Output the [x, y] coordinate of the center of the cell containing the given text.  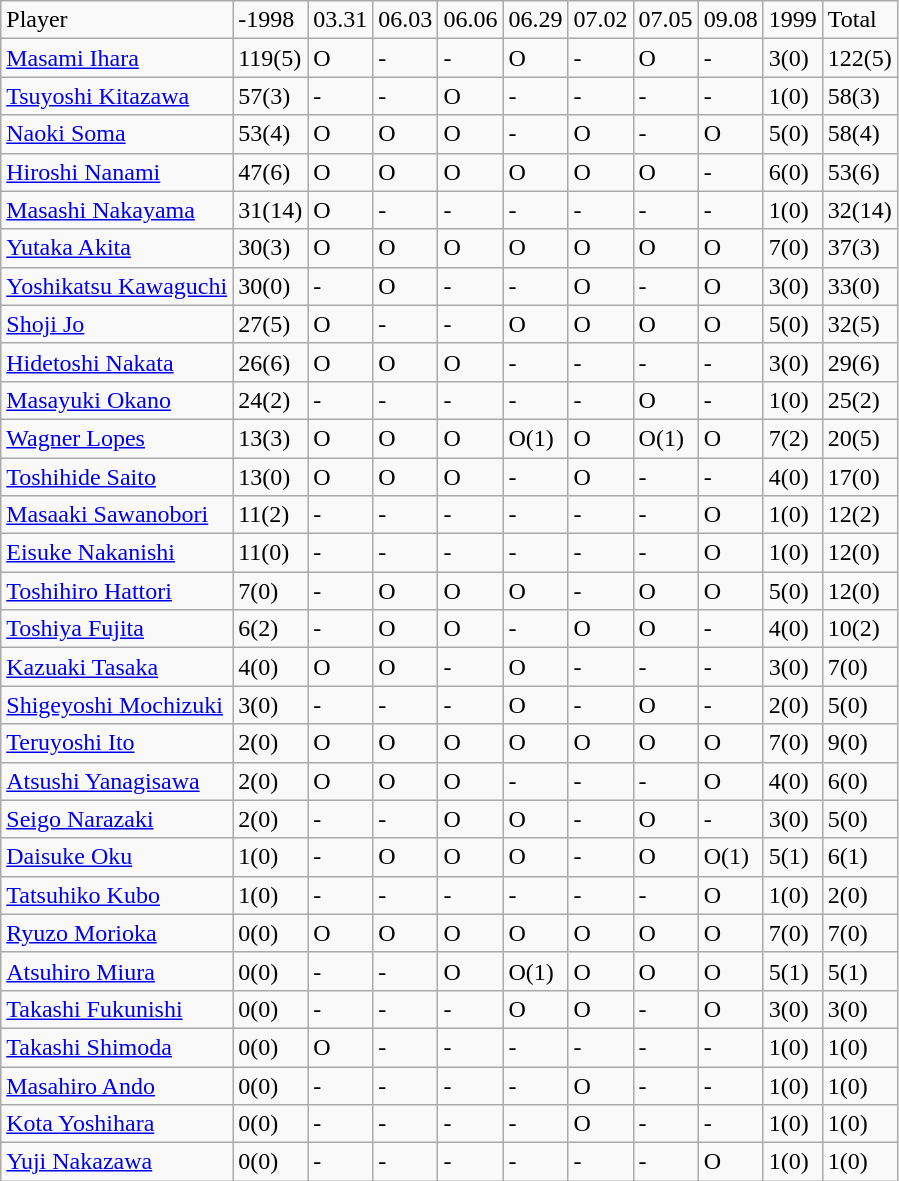
Teruyoshi Ito [117, 743]
Toshiya Fujita [117, 629]
17(0) [860, 477]
Ryuzo Morioka [117, 933]
7(2) [792, 438]
122(5) [860, 58]
Shoji Jo [117, 324]
Tsuyoshi Kitazawa [117, 96]
57(3) [270, 96]
Masashi Nakayama [117, 210]
Masami Ihara [117, 58]
11(2) [270, 515]
31(14) [270, 210]
37(3) [860, 248]
13(0) [270, 477]
29(6) [860, 362]
53(4) [270, 134]
13(3) [270, 438]
32(5) [860, 324]
58(4) [860, 134]
Atsushi Yanagisawa [117, 781]
Yuji Nakazawa [117, 1162]
12(2) [860, 515]
Eisuke Nakanishi [117, 553]
30(3) [270, 248]
Toshihiro Hattori [117, 591]
47(6) [270, 172]
06.03 [406, 20]
30(0) [270, 286]
Hidetoshi Nakata [117, 362]
27(5) [270, 324]
Masaaki Sawanobori [117, 515]
10(2) [860, 629]
09.08 [730, 20]
58(3) [860, 96]
06.29 [536, 20]
Takashi Fukunishi [117, 1009]
32(14) [860, 210]
Masahiro Ando [117, 1085]
Shigeyoshi Mochizuki [117, 705]
119(5) [270, 58]
-1998 [270, 20]
Kota Yoshihara [117, 1124]
25(2) [860, 400]
06.06 [470, 20]
Yutaka Akita [117, 248]
03.31 [340, 20]
Hiroshi Nanami [117, 172]
07.05 [666, 20]
26(6) [270, 362]
Daisuke Oku [117, 857]
Takashi Shimoda [117, 1047]
6(1) [860, 857]
Masayuki Okano [117, 400]
Naoki Soma [117, 134]
24(2) [270, 400]
07.02 [600, 20]
Tatsuhiko Kubo [117, 895]
Player [117, 20]
Toshihide Saito [117, 477]
Wagner Lopes [117, 438]
Atsuhiro Miura [117, 971]
Kazuaki Tasaka [117, 667]
Seigo Narazaki [117, 819]
9(0) [860, 743]
Yoshikatsu Kawaguchi [117, 286]
11(0) [270, 553]
6(2) [270, 629]
1999 [792, 20]
20(5) [860, 438]
33(0) [860, 286]
53(6) [860, 172]
Total [860, 20]
